Search for the cell housing the specified text and yield its [x, y] center coordinate. 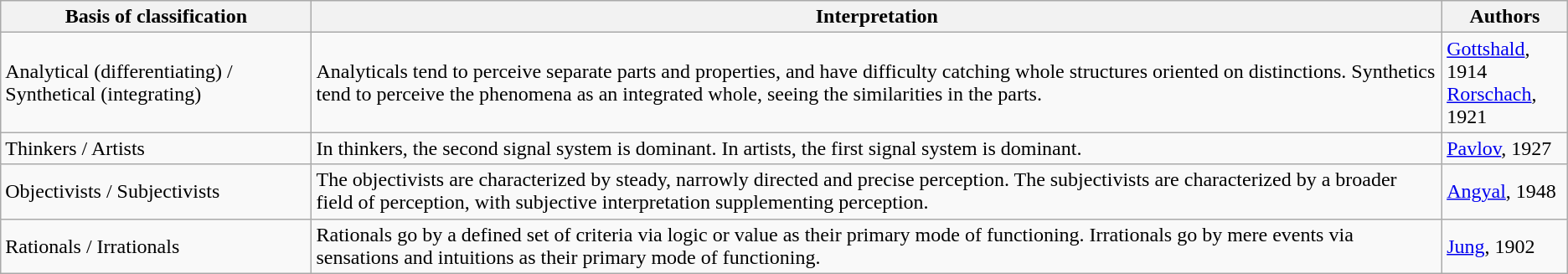
Thinkers / Artists [156, 148]
Basis of classification [156, 17]
Analytical (differentiating) / Synthetical (integrating) [156, 82]
Rationals / Irrationals [156, 246]
Interpretation [877, 17]
Jung, 1902 [1505, 246]
In thinkers, the second signal system is dominant. In artists, the first signal system is dominant. [877, 148]
Authors [1505, 17]
Gottshald, 1914Rorschach, 1921 [1505, 82]
Pavlov, 1927 [1505, 148]
Angyal, 1948 [1505, 191]
Objectivists / Subjectivists [156, 191]
